Identify which cell holds the provided text, then report its (x, y) central coordinate. 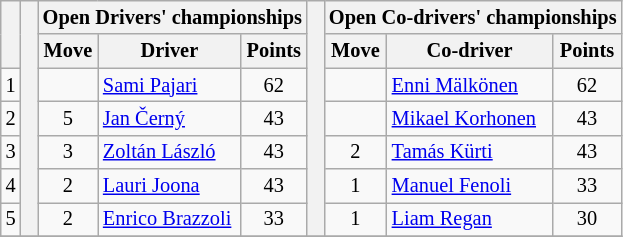
Enni Mälkönen (470, 85)
Zoltán László (170, 152)
Sami Pajari (170, 85)
Co-driver (470, 51)
Enrico Brazzoli (170, 219)
Lauri Joona (170, 186)
Driver (170, 51)
Jan Černý (170, 118)
Manuel Fenoli (470, 186)
Tamás Kürti (470, 152)
Open Drivers' championships (172, 17)
Mikael Korhonen (470, 118)
4 (11, 186)
Liam Regan (470, 219)
30 (588, 219)
Open Co-drivers' championships (472, 17)
